Locate the cell with the specified text and output its [x, y] center coordinate. 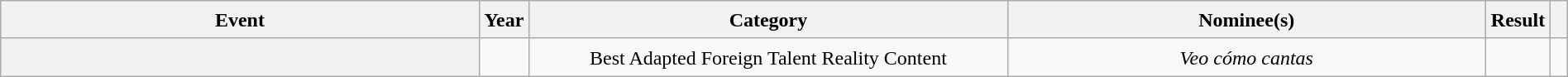
Best Adapted Foreign Talent Reality Content [768, 57]
Nominee(s) [1246, 20]
Result [1518, 20]
Event [240, 20]
Veo cómo cantas [1246, 57]
Year [504, 20]
Category [768, 20]
